Identify which cell holds the provided text, then report its (x, y) central coordinate. 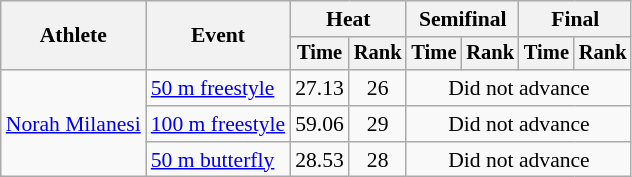
100 m freestyle (218, 124)
26 (378, 88)
29 (378, 124)
Norah Milanesi (74, 124)
Semifinal (462, 19)
Final (575, 19)
Athlete (74, 36)
50 m freestyle (218, 88)
27.13 (320, 88)
Event (218, 36)
59.06 (320, 124)
Heat (348, 19)
